Pinpoint the cell where the given text exists, returning its (x, y) midpoint coordinate. 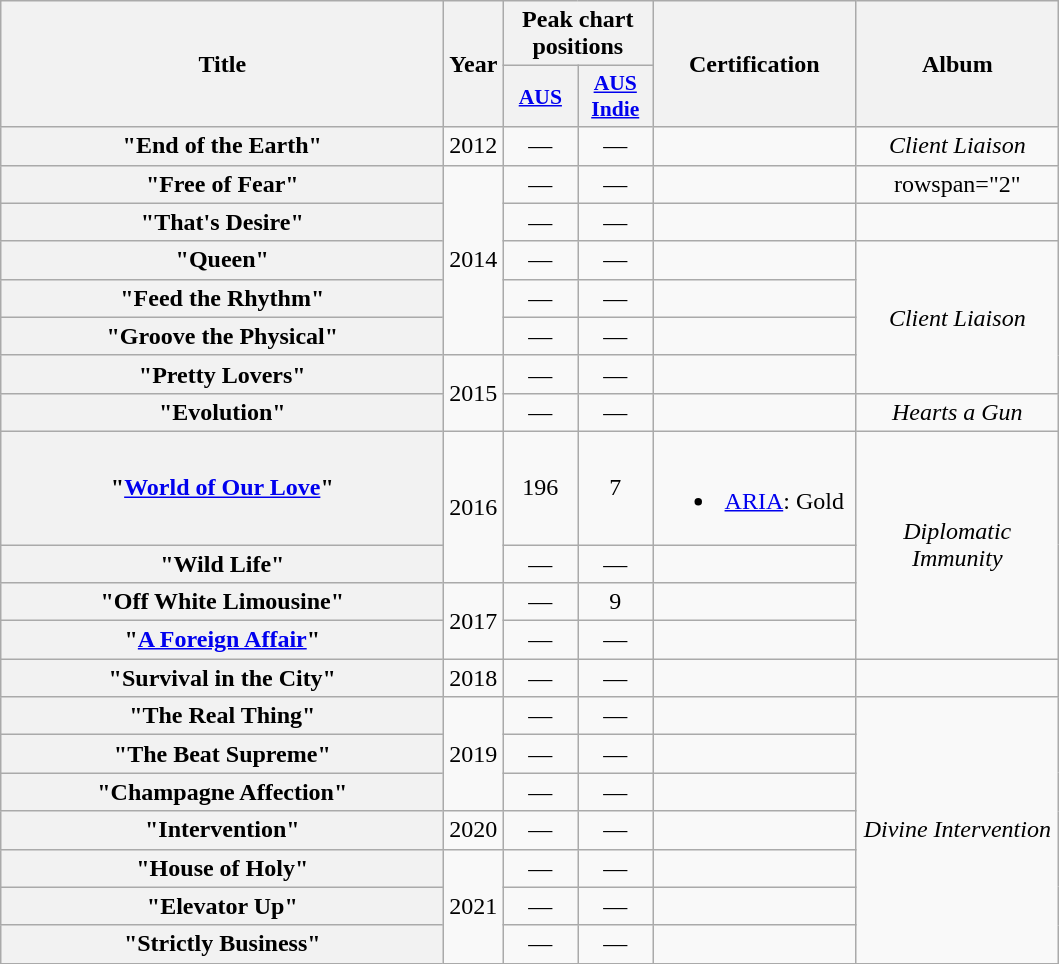
rowspan="2" (958, 184)
Diplomatic Immunity (958, 544)
2012 (474, 146)
2017 (474, 621)
"Free of Fear" (222, 184)
196 (540, 488)
"A Foreign Affair" (222, 640)
7 (616, 488)
"The Real Thing" (222, 716)
"Groove the Physical" (222, 336)
"Champagne Affection" (222, 792)
"End of the Earth" (222, 146)
"House of Holy" (222, 868)
Divine Intervention (958, 830)
"That's Desire" (222, 222)
2019 (474, 754)
Year (474, 64)
AUS (540, 96)
"The Beat Supreme" (222, 754)
Hearts a Gun (958, 412)
Certification (754, 64)
2016 (474, 506)
"Pretty Lovers" (222, 374)
2015 (474, 393)
2021 (474, 906)
Peak chart positions (578, 34)
ARIA: Gold (754, 488)
"World of Our Love" (222, 488)
2018 (474, 678)
9 (616, 602)
"Elevator Up" (222, 906)
"Survival in the City" (222, 678)
Title (222, 64)
Album (958, 64)
"Intervention" (222, 830)
2020 (474, 830)
AUSIndie (616, 96)
"Wild Life" (222, 563)
"Evolution" (222, 412)
"Queen" (222, 260)
"Off White Limousine" (222, 602)
2014 (474, 260)
"Feed the Rhythm" (222, 298)
"Strictly Business" (222, 944)
